Return the [x, y] coordinate for the center point of the cell that contains the specified text.  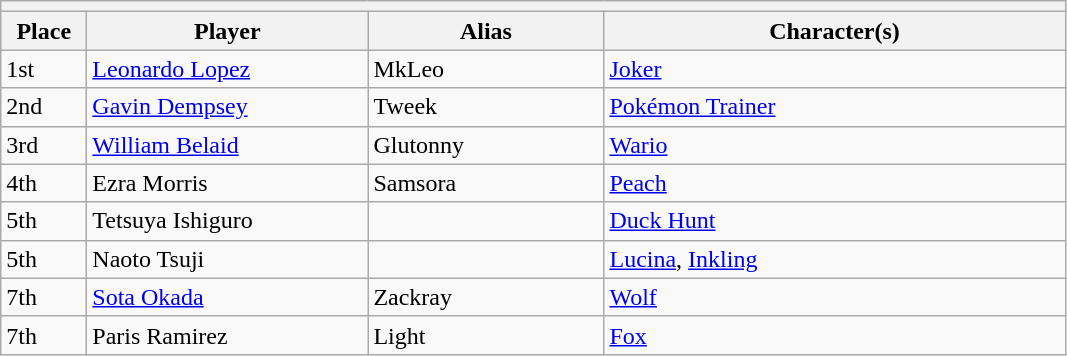
Light [486, 335]
William Belaid [228, 145]
Fox [834, 335]
Duck Hunt [834, 221]
Pokémon Trainer [834, 107]
Paris Ramirez [228, 335]
Gavin Dempsey [228, 107]
Peach [834, 183]
Joker [834, 69]
Tetsuya Ishiguro [228, 221]
Tweek [486, 107]
MkLeo [486, 69]
Sota Okada [228, 297]
Lucina, Inkling [834, 259]
Wario [834, 145]
1st [44, 69]
4th [44, 183]
Samsora [486, 183]
Ezra Morris [228, 183]
Glutonny [486, 145]
2nd [44, 107]
Leonardo Lopez [228, 69]
Player [228, 31]
Zackray [486, 297]
Place [44, 31]
Wolf [834, 297]
Character(s) [834, 31]
3rd [44, 145]
Alias [486, 31]
Naoto Tsuji [228, 259]
